For the text-containing cell, return its midpoint in [X, Y] coordinate format. 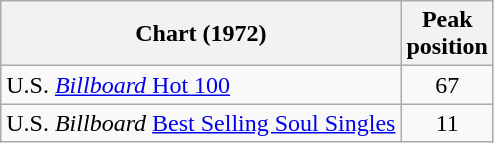
U.S. Billboard Hot 100 [201, 85]
U.S. Billboard Best Selling Soul Singles [201, 123]
11 [447, 123]
Peakposition [447, 34]
67 [447, 85]
Chart (1972) [201, 34]
